Determine the [X, Y] coordinate at the center of the cell enclosing the given text.  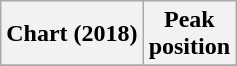
Peak position [189, 34]
Chart (2018) [72, 34]
